Provide the (x, y) coordinate of the cell's center where the given text is located.  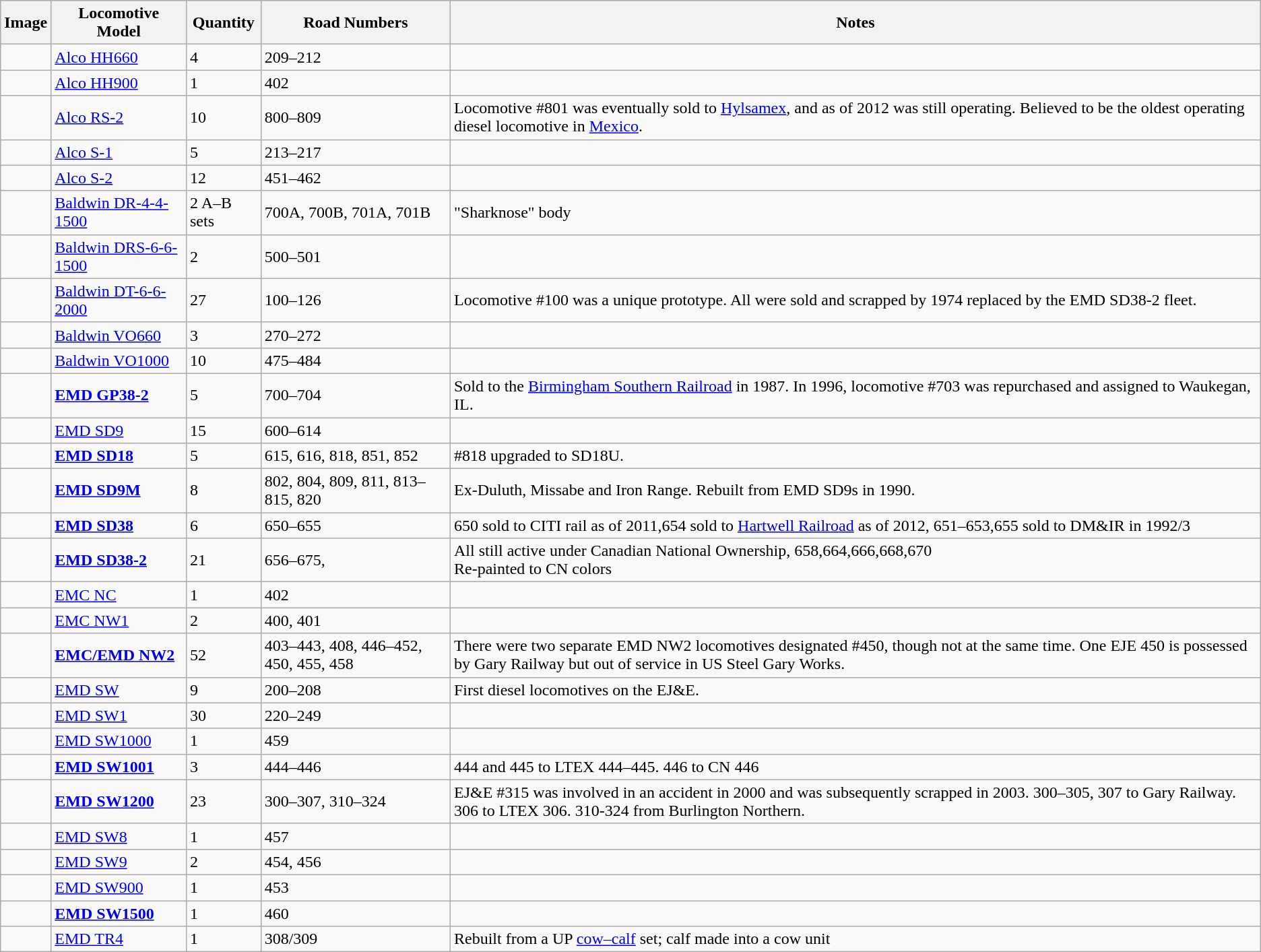
EMD SD38-2 (119, 561)
EMD SW1500 (119, 913)
Locomotive Model (119, 23)
Alco HH900 (119, 83)
EMD SW900 (119, 887)
Baldwin VO1000 (119, 360)
209–212 (356, 57)
444 and 445 to LTEX 444–445. 446 to CN 446 (855, 767)
Road Numbers (356, 23)
200–208 (356, 690)
444–446 (356, 767)
First diesel locomotives on the EJ&E. (855, 690)
2 A–B sets (224, 213)
213–217 (356, 152)
6 (224, 526)
52 (224, 655)
EMC NC (119, 595)
12 (224, 178)
EMD SD9 (119, 431)
800–809 (356, 117)
615, 616, 818, 851, 852 (356, 456)
EMD SW9 (119, 862)
460 (356, 913)
220–249 (356, 716)
400, 401 (356, 621)
Alco S-1 (119, 152)
300–307, 310–324 (356, 802)
Quantity (224, 23)
802, 804, 809, 811, 813–815, 820 (356, 490)
EMD SW1200 (119, 802)
100–126 (356, 300)
Rebuilt from a UP cow–calf set; calf made into a cow unit (855, 939)
Ex-Duluth, Missabe and Iron Range. Rebuilt from EMD SD9s in 1990. (855, 490)
EMD GP38-2 (119, 395)
Alco HH660 (119, 57)
EMD SW1001 (119, 767)
403–443, 408, 446–452, 450, 455, 458 (356, 655)
EMC/EMD NW2 (119, 655)
EMD SW1000 (119, 741)
Notes (855, 23)
457 (356, 836)
EMD SD38 (119, 526)
475–484 (356, 360)
27 (224, 300)
Baldwin DRS-6-6-1500 (119, 256)
451–462 (356, 178)
30 (224, 716)
454, 456 (356, 862)
EMD SW1 (119, 716)
EMD SW8 (119, 836)
"Sharknose" body (855, 213)
650 sold to CITI rail as of 2011,654 sold to Hartwell Railroad as of 2012, 651–653,655 sold to DM&IR in 1992/3 (855, 526)
308/309 (356, 939)
23 (224, 802)
4 (224, 57)
EMD SD9M (119, 490)
Alco S-2 (119, 178)
Sold to the Birmingham Southern Railroad in 1987. In 1996, locomotive #703 was repurchased and assigned to Waukegan, IL. (855, 395)
All still active under Canadian National Ownership, 658,664,666,668,670Re-painted to CN colors (855, 561)
270–272 (356, 335)
Alco RS-2 (119, 117)
650–655 (356, 526)
Locomotive #801 was eventually sold to Hylsamex, and as of 2012 was still operating. Believed to be the oldest operating diesel locomotive in Mexico. (855, 117)
21 (224, 561)
8 (224, 490)
Baldwin DT-6-6-2000 (119, 300)
EMD SW (119, 690)
453 (356, 887)
600–614 (356, 431)
Locomotive #100 was a unique prototype. All were sold and scrapped by 1974 replaced by the EMD SD38-2 fleet. (855, 300)
EMC NW1 (119, 621)
459 (356, 741)
700A, 700B, 701A, 701B (356, 213)
500–501 (356, 256)
15 (224, 431)
Baldwin VO660 (119, 335)
9 (224, 690)
EMD TR4 (119, 939)
EMD SD18 (119, 456)
Baldwin DR-4-4-1500 (119, 213)
Image (26, 23)
#818 upgraded to SD18U. (855, 456)
700–704 (356, 395)
656–675, (356, 561)
